Detect which cell encompasses the target text, then output its [x, y] center coordinate. 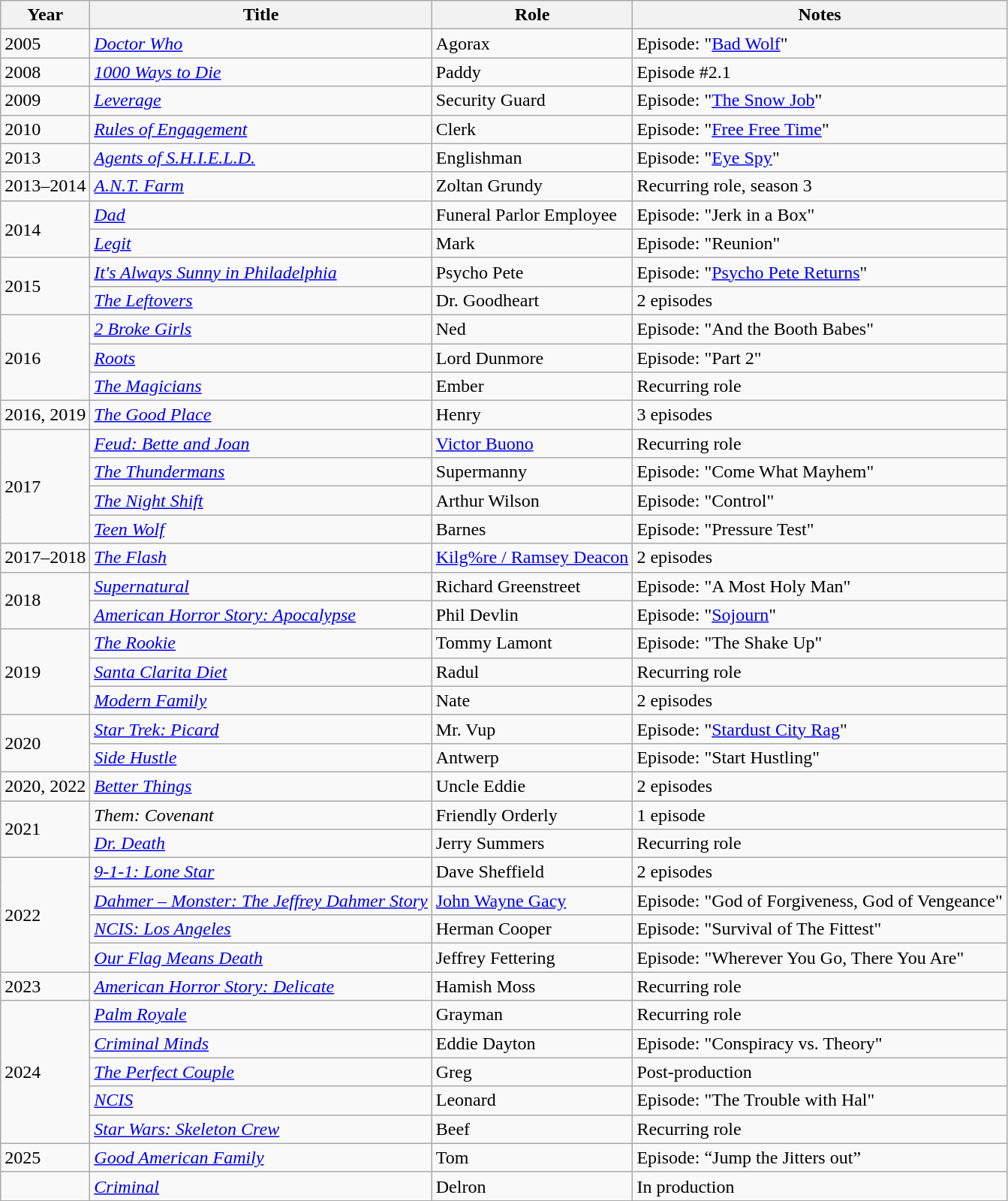
Episode: "Come What Mayhem" [820, 472]
2009 [45, 101]
Episode: "A Most Holy Man" [820, 586]
Paddy [532, 72]
Episode: "Stardust City Rag" [820, 729]
Star Wars: Skeleton Crew [261, 1129]
The Night Shift [261, 501]
Santa Clarita Diet [261, 672]
Security Guard [532, 101]
Grayman [532, 1015]
Our Flag Means Death [261, 958]
Episode: "God of Forgiveness, God of Vengeance" [820, 901]
2018 [45, 600]
Friendly Orderly [532, 814]
The Perfect Couple [261, 1072]
Dad [261, 215]
Legit [261, 243]
Hamish Moss [532, 986]
The Magicians [261, 387]
2017 [45, 486]
2005 [45, 44]
2025 [45, 1157]
Jeffrey Fettering [532, 958]
Supermanny [532, 472]
Agents of S.H.I.E.L.D. [261, 158]
Supernatural [261, 586]
Episode: "Jerk in a Box" [820, 215]
2016 [45, 357]
Episode: "Pressure Test" [820, 529]
Dr. Death [261, 844]
The Thundermans [261, 472]
Jerry Summers [532, 844]
Beef [532, 1129]
Episode: "And the Booth Babes" [820, 329]
Episode: "Bad Wolf" [820, 44]
Palm Royale [261, 1015]
Englishman [532, 158]
The Leftovers [261, 300]
3 episodes [820, 415]
Ned [532, 329]
American Horror Story: Delicate [261, 986]
Psycho Pete [532, 272]
Uncle Eddie [532, 786]
2013–2014 [45, 186]
Episode: “Jump the Jitters out” [820, 1157]
Episode: "Start Hustling" [820, 757]
Delron [532, 1186]
Episode: "Free Free Time" [820, 129]
Feud: Bette and Joan [261, 444]
Them: Covenant [261, 814]
Episode: "The Snow Job" [820, 101]
Criminal Minds [261, 1043]
Antwerp [532, 757]
9-1-1: Lone Star [261, 872]
2013 [45, 158]
Eddie Dayton [532, 1043]
American Horror Story: Apocalypse [261, 615]
Victor Buono [532, 444]
Criminal [261, 1186]
Episode: "Sojourn" [820, 615]
Side Hustle [261, 757]
Funeral Parlor Employee [532, 215]
Nate [532, 700]
Recurring role, season 3 [820, 186]
Agorax [532, 44]
Leonard [532, 1100]
The Flash [261, 558]
Arthur Wilson [532, 501]
Leverage [261, 101]
Title [261, 15]
Herman Cooper [532, 929]
2015 [45, 286]
Barnes [532, 529]
Episode: "Reunion" [820, 243]
Episode: "Conspiracy vs. Theory" [820, 1043]
1 episode [820, 814]
The Good Place [261, 415]
2020, 2022 [45, 786]
2017–2018 [45, 558]
2023 [45, 986]
A.N.T. Farm [261, 186]
Radul [532, 672]
Phil Devlin [532, 615]
Ember [532, 387]
2008 [45, 72]
1000 Ways to Die [261, 72]
Mark [532, 243]
Dr. Goodheart [532, 300]
Episode: "Part 2" [820, 358]
Episode: "Psycho Pete Returns" [820, 272]
Notes [820, 15]
Episode #2.1 [820, 72]
2019 [45, 672]
Episode: "Survival of The Fittest" [820, 929]
2014 [45, 229]
Better Things [261, 786]
2020 [45, 743]
Doctor Who [261, 44]
2021 [45, 829]
Roots [261, 358]
Henry [532, 415]
Episode: "The Trouble with Hal" [820, 1100]
NCIS [261, 1100]
Modern Family [261, 700]
Role [532, 15]
2 Broke Girls [261, 329]
It's Always Sunny in Philadelphia [261, 272]
Episode: "Control" [820, 501]
Post-production [820, 1072]
Tom [532, 1157]
2016, 2019 [45, 415]
2010 [45, 129]
Dahmer – Monster: The Jeffrey Dahmer Story [261, 901]
Episode: "The Shake Up" [820, 643]
Clerk [532, 129]
Episode: "Wherever You Go, There You Are" [820, 958]
Mr. Vup [532, 729]
John Wayne Gacy [532, 901]
Good American Family [261, 1157]
Episode: "Eye Spy" [820, 158]
Teen Wolf [261, 529]
Year [45, 15]
Greg [532, 1072]
Dave Sheffield [532, 872]
Star Trek: Picard [261, 729]
2022 [45, 915]
Lord Dunmore [532, 358]
Zoltan Grundy [532, 186]
Tommy Lamont [532, 643]
2024 [45, 1072]
Kilg%re / Ramsey Deacon [532, 558]
Richard Greenstreet [532, 586]
The Rookie [261, 643]
In production [820, 1186]
NCIS: Los Angeles [261, 929]
Rules of Engagement [261, 129]
